Output the (X, Y) coordinate of the center of the cell containing the given text.  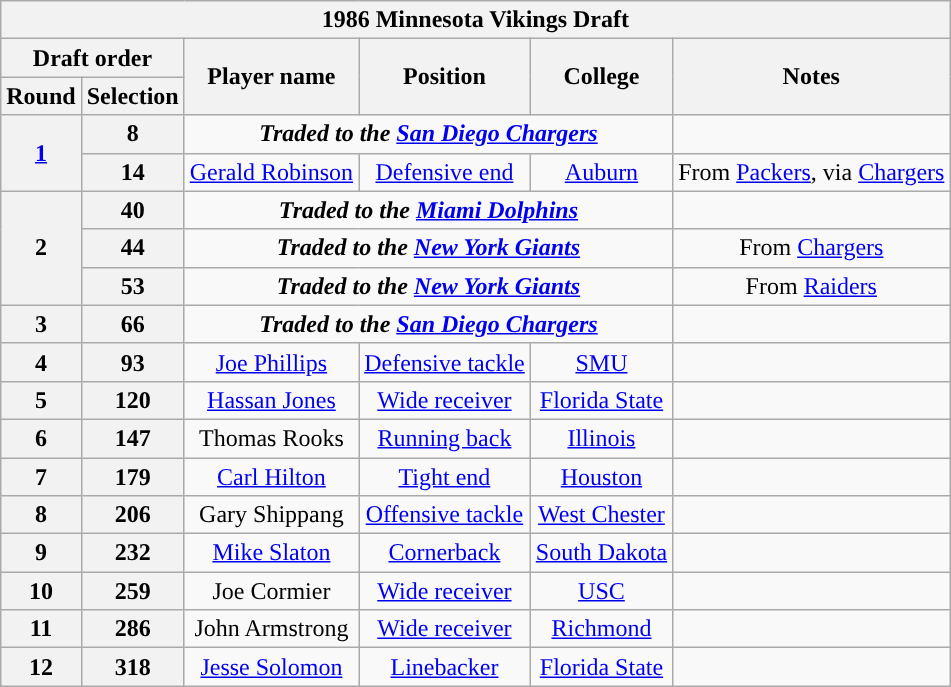
From Chargers (812, 248)
Tight end (445, 477)
66 (132, 324)
Gerald Robinson (271, 172)
Carl Hilton (271, 477)
Mike Slaton (271, 553)
6 (41, 438)
10 (41, 591)
Defensive tackle (445, 362)
Defensive end (445, 172)
John Armstrong (271, 629)
Position (445, 77)
Auburn (601, 172)
USC (601, 591)
4 (41, 362)
11 (41, 629)
1986 Minnesota Vikings Draft (476, 20)
Notes (812, 77)
9 (41, 553)
7 (41, 477)
From Packers, via Chargers (812, 172)
Gary Shippang (271, 515)
318 (132, 667)
Thomas Rooks (271, 438)
44 (132, 248)
Illinois (601, 438)
286 (132, 629)
Cornerback (445, 553)
14 (132, 172)
SMU (601, 362)
Player name (271, 77)
Traded to the Miami Dolphins (428, 210)
Joe Cormier (271, 591)
53 (132, 286)
259 (132, 591)
Jesse Solomon (271, 667)
Richmond (601, 629)
3 (41, 324)
From Raiders (812, 286)
Houston (601, 477)
Linebacker (445, 667)
1 (41, 153)
232 (132, 553)
40 (132, 210)
2 (41, 248)
179 (132, 477)
Offensive tackle (445, 515)
Draft order (92, 58)
Hassan Jones (271, 400)
5 (41, 400)
West Chester (601, 515)
Joe Phillips (271, 362)
South Dakota (601, 553)
Running back (445, 438)
Round (41, 96)
12 (41, 667)
Selection (132, 96)
120 (132, 400)
College (601, 77)
147 (132, 438)
206 (132, 515)
93 (132, 362)
